Extract the (X, Y) coordinate from the center of the cell holding the provided text.  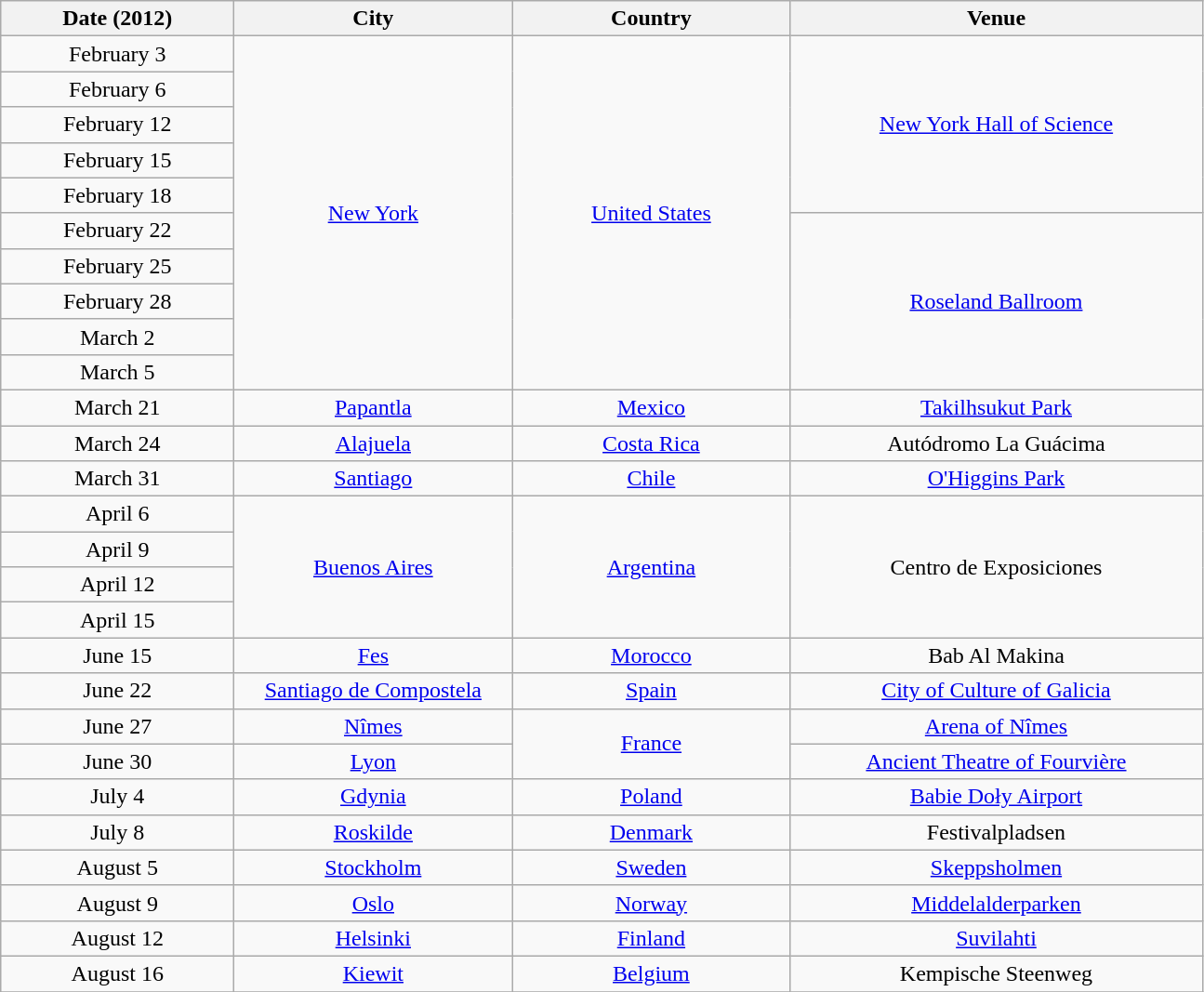
Argentina (651, 567)
Lyon (374, 761)
Centro de Exposiciones (997, 567)
Oslo (374, 903)
Sweden (651, 867)
Stockholm (374, 867)
Buenos Aires (374, 567)
August 12 (117, 938)
February 3 (117, 54)
Nîmes (374, 726)
Date (2012) (117, 19)
June 30 (117, 761)
Santiago (374, 479)
Chile (651, 479)
July 4 (117, 797)
April 15 (117, 620)
Denmark (651, 832)
June 22 (117, 691)
March 24 (117, 443)
Poland (651, 797)
United States (651, 214)
Roskilde (374, 832)
Babie Doły Airport (997, 797)
Kempische Steenweg (997, 973)
August 5 (117, 867)
April 6 (117, 514)
April 9 (117, 549)
Papantla (374, 407)
O'Higgins Park (997, 479)
Country (651, 19)
Suvilahti (997, 938)
Costa Rica (651, 443)
March 5 (117, 372)
February 25 (117, 266)
February 28 (117, 301)
February 6 (117, 89)
February 18 (117, 195)
Festivalpladsen (997, 832)
Fes (374, 655)
Finland (651, 938)
Kiewit (374, 973)
New York Hall of Science (997, 125)
February 22 (117, 231)
City of Culture of Galicia (997, 691)
July 8 (117, 832)
Belgium (651, 973)
France (651, 744)
Skeppsholmen (997, 867)
Autódromo La Guácima (997, 443)
Roseland Ballroom (997, 301)
Middelalderparken (997, 903)
City (374, 19)
February 15 (117, 160)
Takilhsukut Park (997, 407)
New York (374, 214)
August 16 (117, 973)
April 12 (117, 585)
August 9 (117, 903)
Gdynia (374, 797)
Helsinki (374, 938)
Mexico (651, 407)
Alajuela (374, 443)
Ancient Theatre of Fourvière (997, 761)
Arena of Nîmes (997, 726)
Morocco (651, 655)
February 12 (117, 125)
Spain (651, 691)
Norway (651, 903)
March 31 (117, 479)
Santiago de Compostela (374, 691)
June 15 (117, 655)
Bab Al Makina (997, 655)
March 2 (117, 337)
June 27 (117, 726)
March 21 (117, 407)
Venue (997, 19)
